Return (x, y) of the center of cell containing provided text 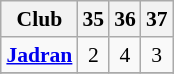
3 (157, 55)
37 (157, 19)
35 (93, 19)
Jadran (39, 55)
36 (125, 19)
Club (39, 19)
2 (93, 55)
4 (125, 55)
